Identify which cell holds the provided text, then report its (x, y) central coordinate. 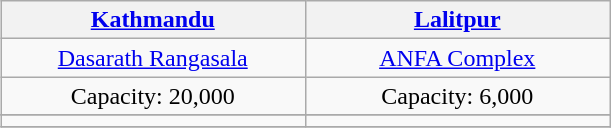
Kathmandu (152, 20)
ANFA Complex (457, 58)
Lalitpur (457, 20)
Capacity: 20,000 (152, 96)
Dasarath Rangasala (152, 58)
Capacity: 6,000 (457, 96)
